Extract the (X, Y) coordinate from the center of the cell holding the provided text.  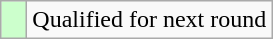
Qualified for next round (150, 20)
